Determine the [X, Y] coordinate at the center of the cell enclosing the given text.  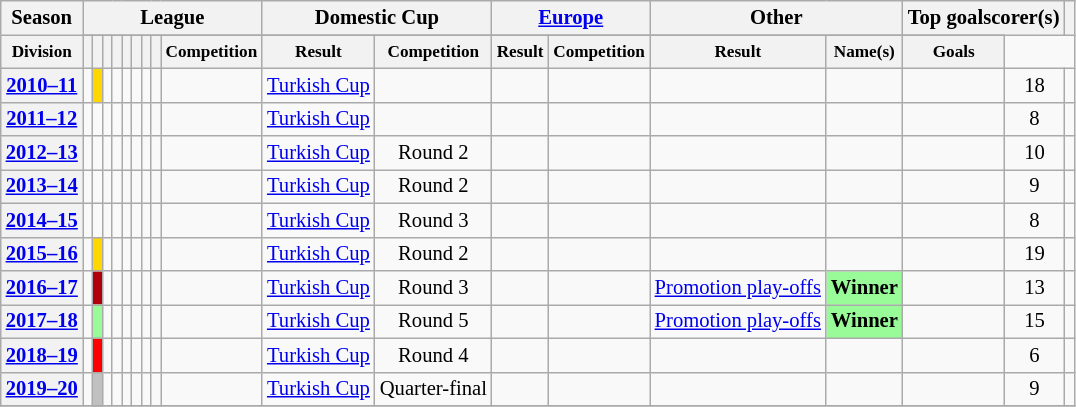
2014–15 [42, 220]
2016–17 [42, 287]
13 [1035, 287]
Other [776, 17]
League [172, 17]
15 [1035, 321]
Quarter-final [434, 389]
18 [1035, 85]
10 [1035, 153]
19 [1035, 254]
Top goalscorer(s) [984, 17]
Season [42, 17]
Name(s) [864, 51]
2017–18 [42, 321]
2015–16 [42, 254]
Division [42, 51]
2011–12 [42, 119]
2013–14 [42, 186]
2018–19 [42, 355]
Europe [571, 17]
2019–20 [42, 389]
Domestic Cup [377, 17]
Round 5 [434, 321]
2010–11 [42, 85]
2012–13 [42, 153]
Round 4 [434, 355]
Goals [954, 51]
6 [1035, 355]
